Locate the cell with the specified text and output its (X, Y) center coordinate. 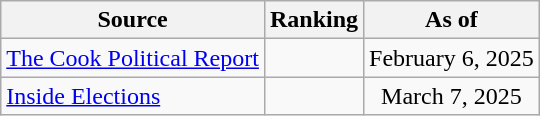
As of (452, 20)
The Cook Political Report (133, 58)
March 7, 2025 (452, 96)
Ranking (314, 20)
February 6, 2025 (452, 58)
Inside Elections (133, 96)
Source (133, 20)
